Output the (x, y) coordinate of the center of the cell containing the given text.  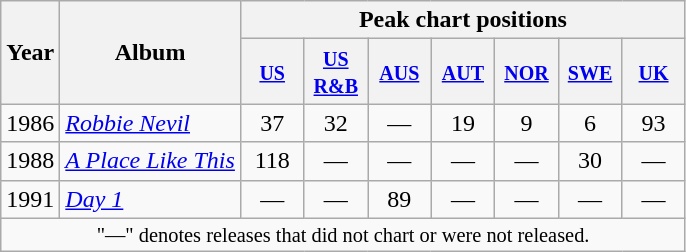
NOR (527, 72)
"—" denotes releases that did not chart or were not released. (344, 235)
AUT (463, 72)
37 (272, 123)
Year (30, 52)
32 (336, 123)
US R&B (336, 72)
1988 (30, 161)
89 (400, 199)
Robbie Nevil (150, 123)
93 (654, 123)
6 (590, 123)
Day 1 (150, 199)
Peak chart positions (462, 20)
SWE (590, 72)
19 (463, 123)
1991 (30, 199)
1986 (30, 123)
AUS (400, 72)
Album (150, 52)
30 (590, 161)
US (272, 72)
UK (654, 72)
118 (272, 161)
9 (527, 123)
A Place Like This (150, 161)
